Provide the [x, y] coordinate of the cell's center where the given text is located.  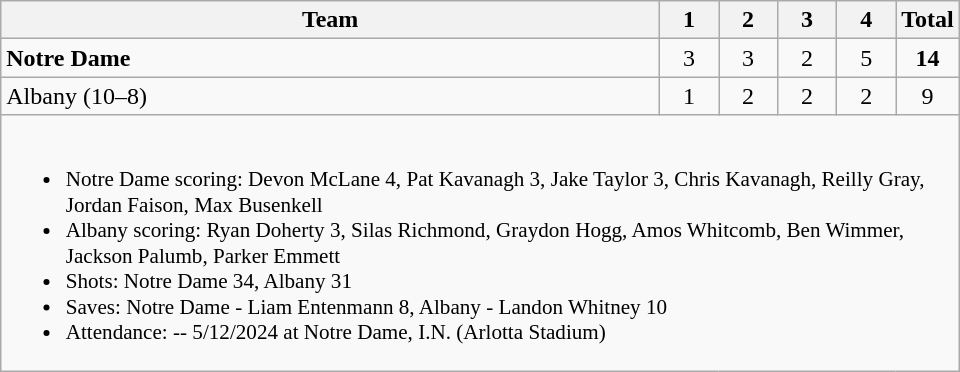
Notre Dame [330, 58]
Team [330, 20]
4 [866, 20]
14 [928, 58]
Albany (10–8) [330, 96]
5 [866, 58]
9 [928, 96]
Total [928, 20]
